Capture the cell that displays the provided text and extract its [X, Y] central coordinate. 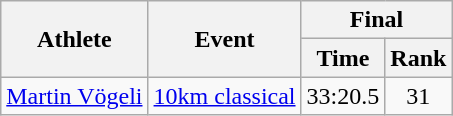
10km classical [224, 96]
Athlete [74, 39]
31 [418, 96]
Rank [418, 58]
Time [343, 58]
33:20.5 [343, 96]
Final [376, 20]
Martin Vögeli [74, 96]
Event [224, 39]
